Determine the (x, y) coordinate at the center of the cell enclosing the given text.  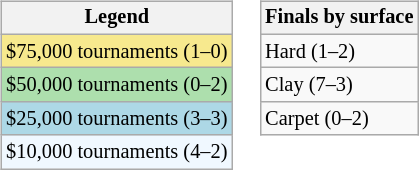
$50,000 tournaments (0–2) (116, 85)
Hard (1–2) (339, 51)
$75,000 tournaments (1–0) (116, 51)
Legend (116, 18)
Carpet (0–2) (339, 119)
Clay (7–3) (339, 85)
$25,000 tournaments (3–3) (116, 119)
$10,000 tournaments (4–2) (116, 152)
Finals by surface (339, 18)
